Capture the cell that displays the provided text and extract its [X, Y] central coordinate. 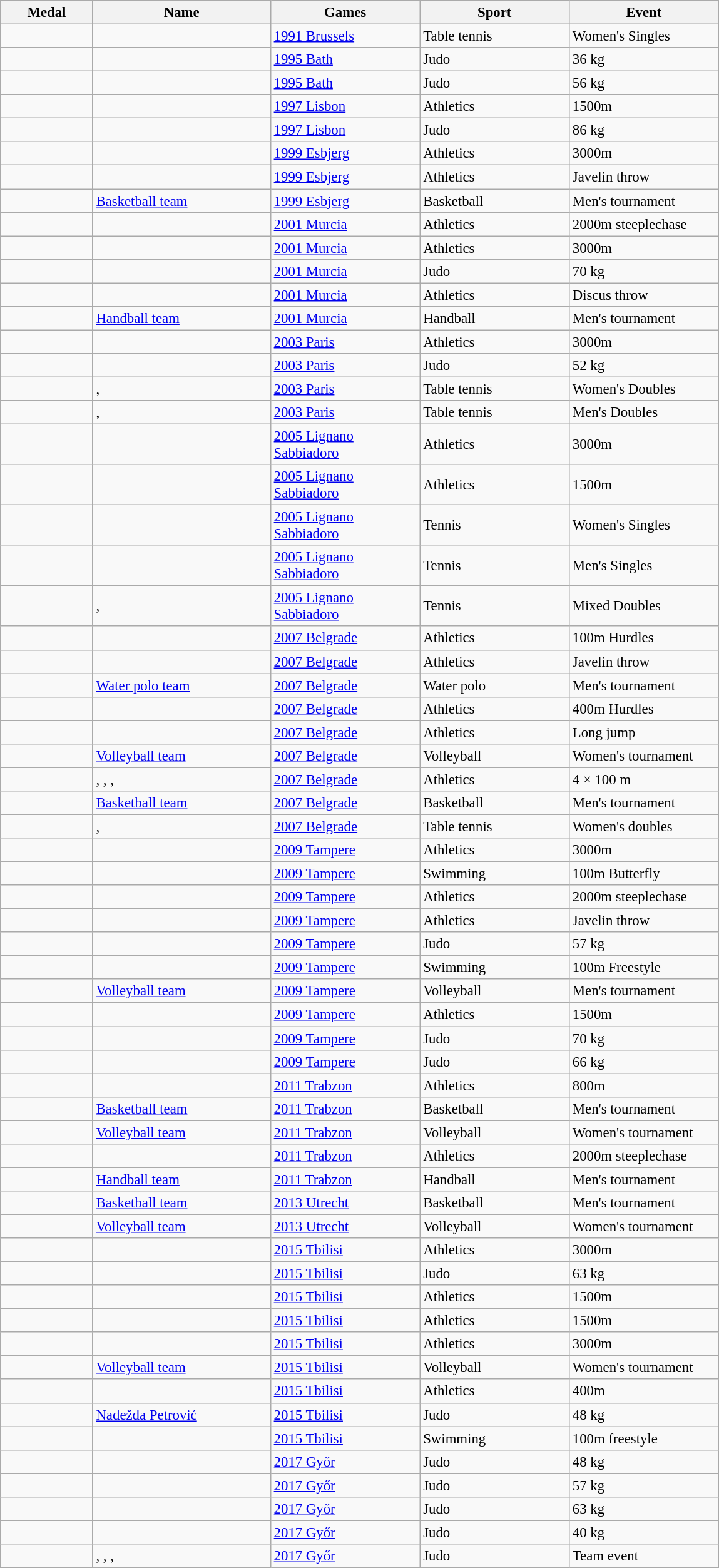
100m Hurdles [643, 638]
66 kg [643, 1062]
Mixed Doubles [643, 606]
Name [181, 13]
Nadežda Petrović [181, 1415]
Men's Doubles [643, 412]
40 kg [643, 1532]
Men's Singles [643, 566]
100m Freestyle [643, 968]
Women's doubles [643, 826]
Medal [46, 13]
1991 Brussels [345, 36]
86 kg [643, 130]
56 kg [643, 83]
4 × 100 m [643, 779]
100m Butterfly [643, 874]
Water polo [494, 685]
Women's Doubles [643, 389]
Discus throw [643, 295]
400m Hurdles [643, 709]
100m freestyle [643, 1438]
Team event [643, 1556]
400m [643, 1391]
Sport [494, 13]
Event [643, 13]
52 kg [643, 366]
Water polo team [181, 685]
Long jump [643, 732]
800m [643, 1085]
Games [345, 13]
36 kg [643, 59]
